Identify which cell holds the provided text, then report its (X, Y) central coordinate. 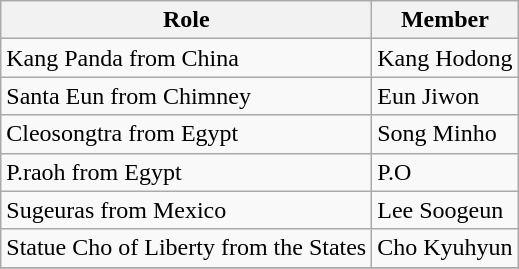
Statue Cho of Liberty from the States (186, 248)
P.O (445, 172)
Kang Panda from China (186, 58)
Song Minho (445, 134)
Sugeuras from Mexico (186, 210)
Kang Hodong (445, 58)
Santa Eun from Chimney (186, 96)
Member (445, 20)
Lee Soogeun (445, 210)
Cho Kyuhyun (445, 248)
Cleosongtra from Egypt (186, 134)
Eun Jiwon (445, 96)
Role (186, 20)
P.raoh from Egypt (186, 172)
